Provide the [x, y] coordinate of the cell's center where the given text is located.  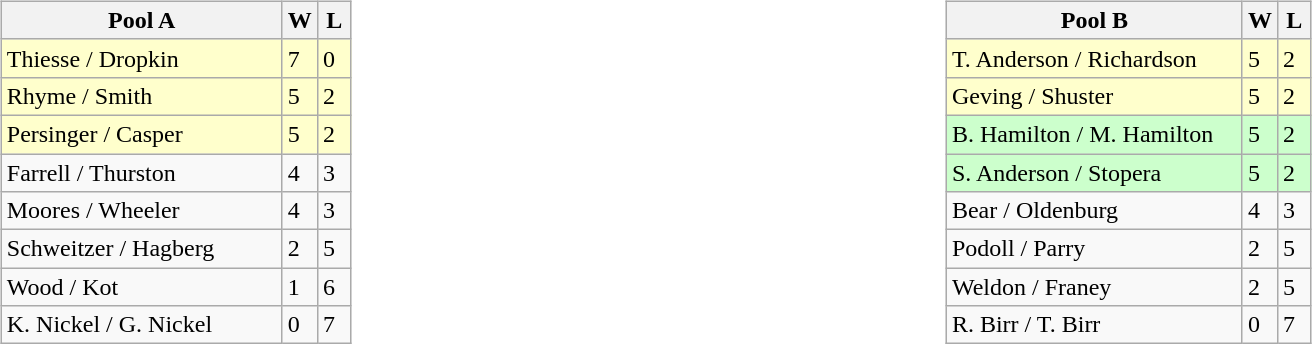
K. Nickel / G. Nickel [142, 325]
B. Hamilton / M. Hamilton [1094, 134]
Pool A [142, 20]
T. Anderson / Richardson [1094, 58]
Wood / Kot [142, 287]
S. Anderson / Stopera [1094, 173]
Podoll / Parry [1094, 249]
Weldon / Franey [1094, 287]
Bear / Oldenburg [1094, 211]
Farrell / Thurston [142, 173]
Geving / Shuster [1094, 96]
Moores / Wheeler [142, 211]
Schweitzer / Hagberg [142, 249]
1 [300, 287]
Persinger / Casper [142, 134]
Pool B [1094, 20]
6 [334, 287]
R. Birr / T. Birr [1094, 325]
Rhyme / Smith [142, 96]
Thiesse / Dropkin [142, 58]
